Capture the cell that displays the provided text and extract its (X, Y) central coordinate. 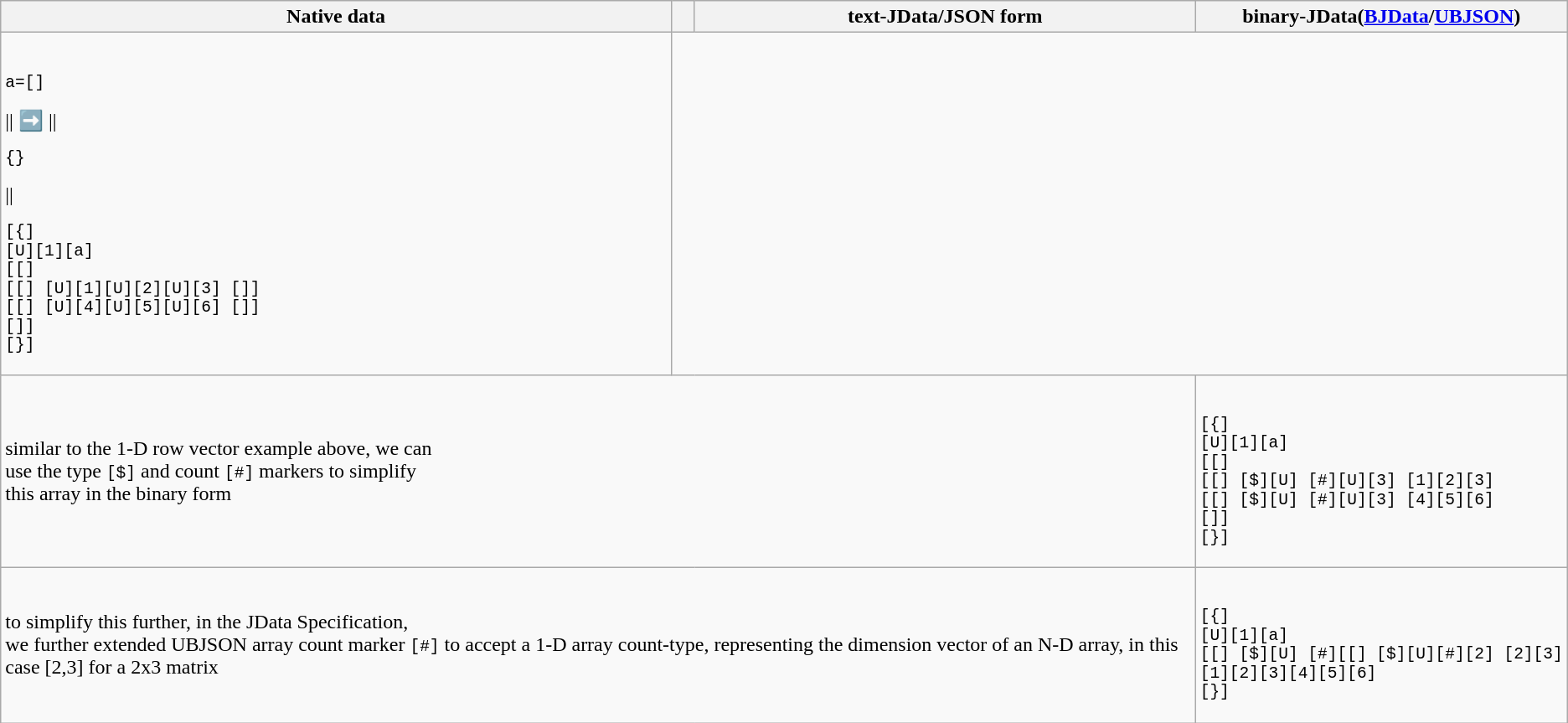
a=[] || ➡️ || {} || [{] [U][1][a] [[] [[] [U][1][U][2][U][3] []] [[] [U][4][U][5][U][6] []] []] [}] (337, 204)
binary-JData(BJData/UBJSON) (1381, 17)
Native data (337, 17)
[{] [U][1][a] [[] [[] [$][U] [#][U][3] [1][2][3] [[] [$][U] [#][U][3] [4][5][6] []] [}] (1381, 471)
text-JData/JSON form (945, 17)
[{] [U][1][a] [[] [$][U] [#][[] [$][U][#][2] [2][3] [1][2][3][4][5][6] [}] (1381, 645)
similar to the 1-D row vector example above, we can use the type [$] and count [#] markers to simplify this array in the binary form (598, 471)
